Detect which cell encompasses the target text, then output its [X, Y] center coordinate. 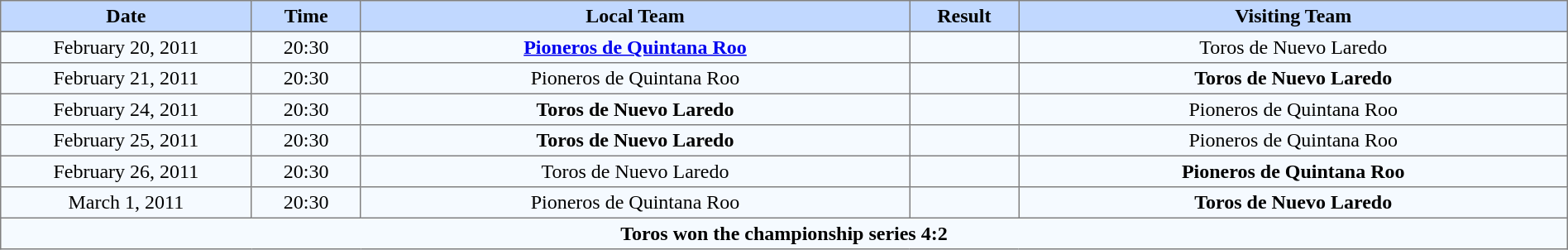
March 1, 2011 [126, 203]
Result [964, 17]
February 24, 2011 [126, 109]
February 20, 2011 [126, 47]
Local Team [635, 17]
February 26, 2011 [126, 171]
February 21, 2011 [126, 79]
Time [306, 17]
Visiting Team [1293, 17]
February 25, 2011 [126, 141]
Date [126, 17]
Toros won the championship series 4:2 [784, 233]
